Pinpoint the cell where the given text exists, returning its (x, y) midpoint coordinate. 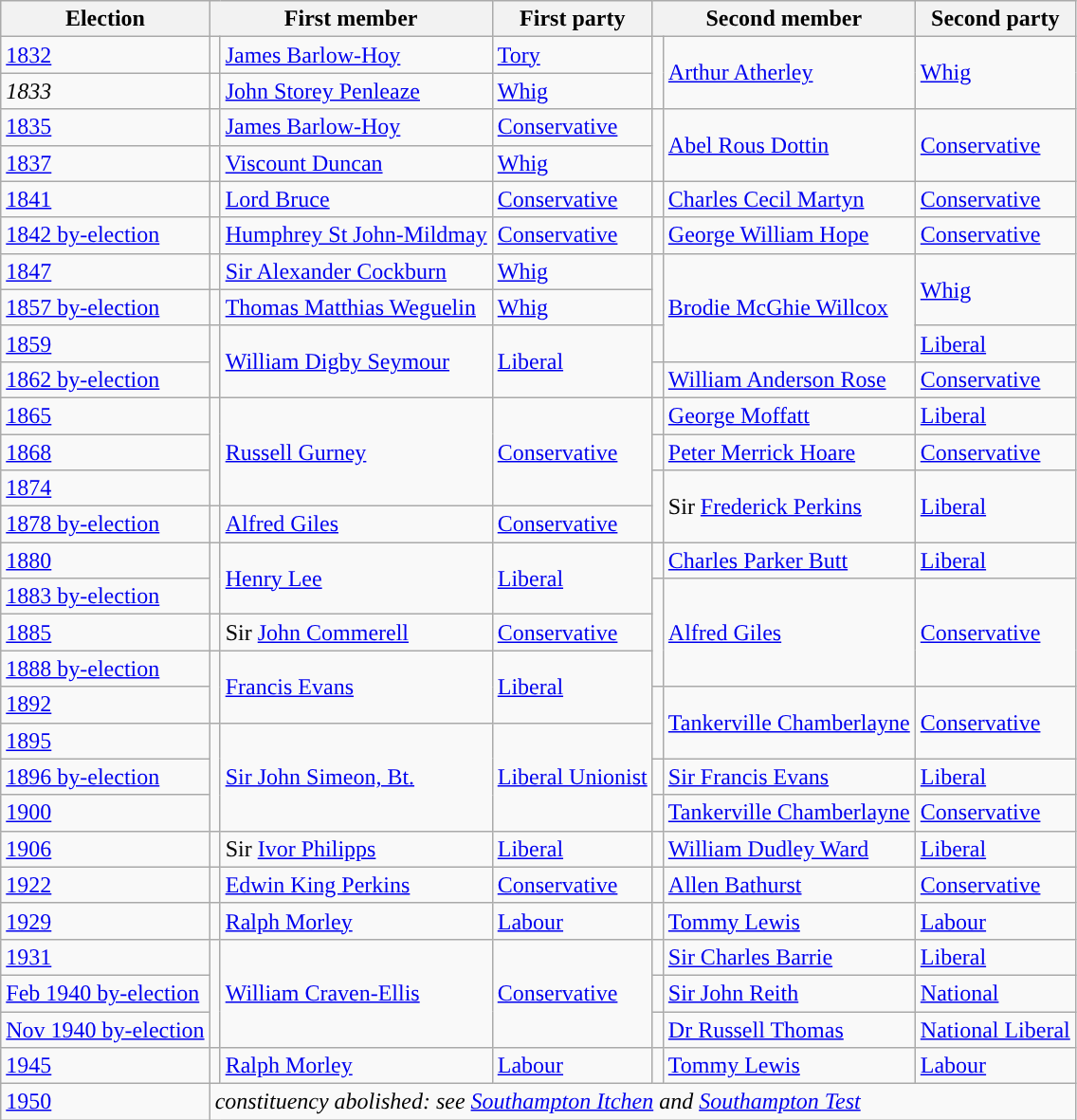
National Liberal (995, 1029)
Feb 1940 by-election (105, 993)
1950 (105, 1102)
constituency abolished: see Southampton Itchen and Southampton Test (643, 1102)
Henry Lee (356, 578)
George Moffatt (789, 415)
First member (351, 19)
1900 (105, 813)
Charles Parker Butt (789, 560)
Abel Rous Dottin (789, 145)
Russell Gurney (356, 451)
Francis Evans (356, 687)
1841 (105, 199)
Second party (995, 19)
Peter Merrick Hoare (789, 452)
1857 by-election (105, 307)
1906 (105, 849)
1859 (105, 343)
1880 (105, 560)
Allen Bathurst (789, 885)
1832 (105, 55)
Election (105, 19)
1865 (105, 415)
1888 by-election (105, 669)
Liberal Unionist (573, 777)
1885 (105, 633)
1833 (105, 91)
First party (573, 19)
National (995, 993)
Edwin King Perkins (356, 885)
Sir Charles Barrie (789, 957)
Lord Bruce (356, 199)
William Anderson Rose (789, 379)
Humphrey St John-Mildmay (356, 235)
Brodie McGhie Willcox (789, 307)
1837 (105, 163)
Sir Frederick Perkins (789, 506)
Sir Francis Evans (789, 777)
Tory (573, 55)
Sir Ivor Philipps (356, 849)
Second member (783, 19)
Sir John Simeon, Bt. (356, 777)
William Dudley Ward (789, 849)
1847 (105, 271)
1874 (105, 488)
Viscount Duncan (356, 163)
1931 (105, 957)
1896 by-election (105, 777)
1862 by-election (105, 379)
Sir John Commerell (356, 633)
Nov 1940 by-election (105, 1029)
1868 (105, 452)
1945 (105, 1066)
William Digby Seymour (356, 361)
1842 by-election (105, 235)
William Craven-Ellis (356, 993)
Charles Cecil Martyn (789, 199)
Dr Russell Thomas (789, 1029)
George William Hope (789, 235)
1892 (105, 705)
John Storey Penleaze (356, 91)
1922 (105, 885)
Thomas Matthias Weguelin (356, 307)
Sir John Reith (789, 993)
1835 (105, 127)
1878 by-election (105, 524)
Arthur Atherley (789, 73)
Sir Alexander Cockburn (356, 271)
1929 (105, 921)
1895 (105, 741)
1883 by-election (105, 597)
